From the cell containing the given text, extract its center point as [x, y] coordinate. 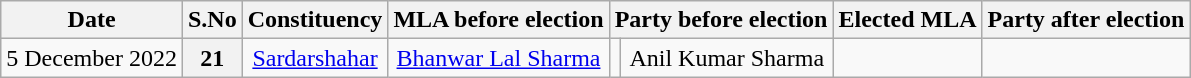
Constituency [315, 20]
Party before election [721, 20]
Party after election [1086, 20]
Elected MLA [908, 20]
5 December 2022 [92, 58]
Date [92, 20]
Bhanwar Lal Sharma [498, 58]
21 [212, 58]
Sardarshahar [315, 58]
MLA before election [498, 20]
S.No [212, 20]
Anil Kumar Sharma [727, 58]
